Extract the [x, y] coordinate from the center of the cell holding the provided text.  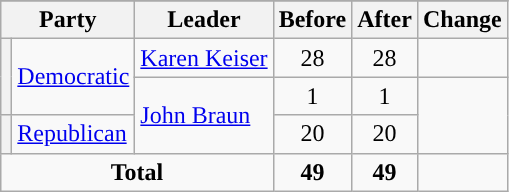
Republican [74, 134]
Party [68, 20]
Leader [204, 20]
Karen Keiser [204, 58]
John Braun [204, 115]
Democratic [74, 77]
Change [462, 20]
Before [312, 20]
After [385, 20]
Total [137, 172]
